Pinpoint the cell where the given text exists, returning its [X, Y] midpoint coordinate. 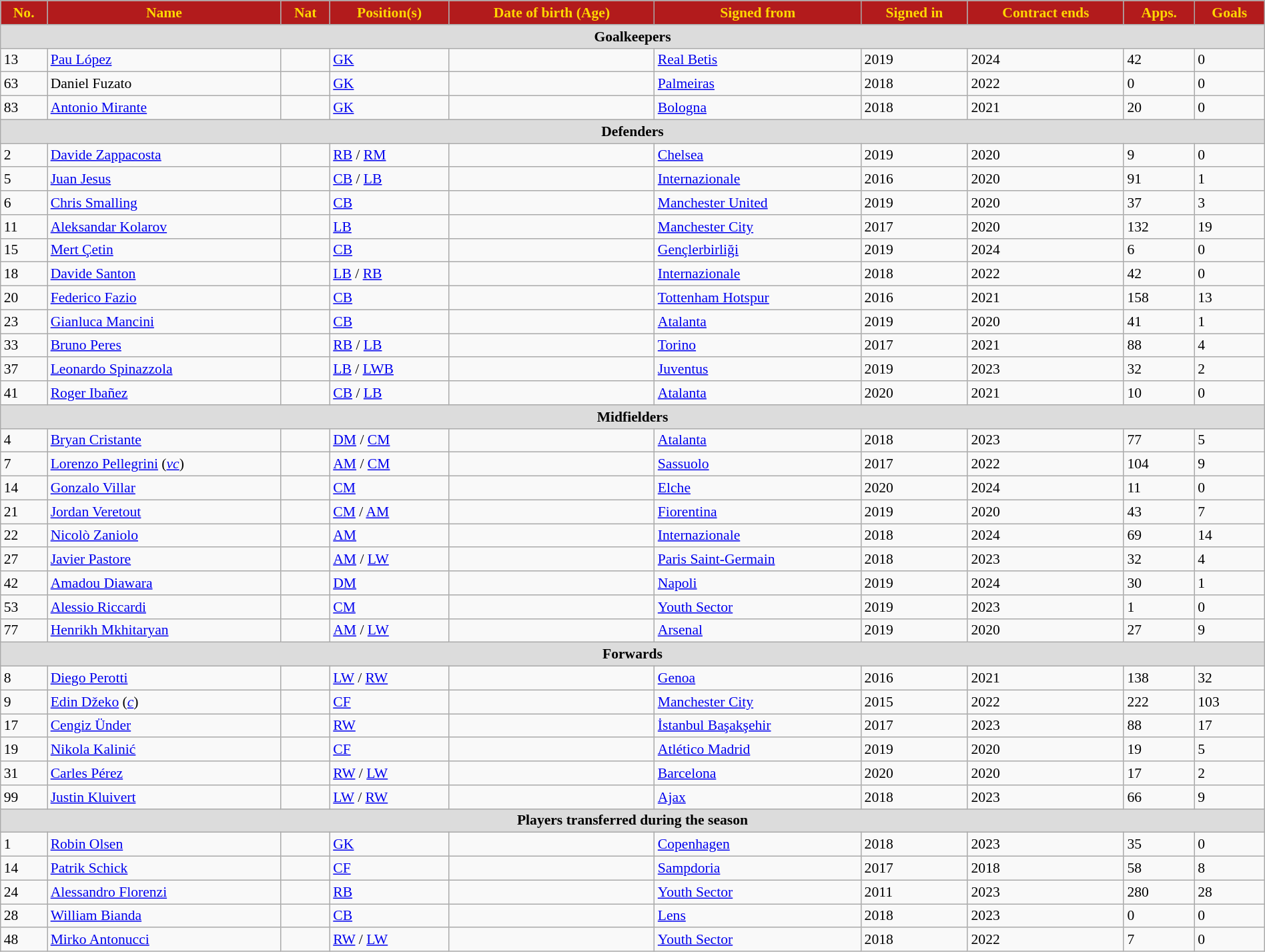
Javier Pastore [164, 560]
Name [164, 13]
Contract ends [1045, 13]
Alessandro Florenzi [164, 892]
Gençlerbirliği [758, 250]
22 [24, 536]
Sassuolo [758, 464]
Gianluca Mancini [164, 322]
Patrik Schick [164, 869]
Signed in [915, 13]
91 [1159, 179]
Edin Džeko (c) [164, 702]
222 [1159, 702]
Midfielders [632, 417]
280 [1159, 892]
Sampdoria [758, 869]
Chris Smalling [164, 203]
Lorenzo Pellegrini (vc) [164, 464]
158 [1159, 298]
10 [1159, 393]
Gonzalo Villar [164, 488]
2011 [915, 892]
58 [1159, 869]
Alessio Riccardi [164, 607]
132 [1159, 227]
63 [24, 84]
Federico Fazio [164, 298]
30 [1159, 583]
CM / AM [390, 512]
Juan Jesus [164, 179]
53 [24, 607]
Leonardo Spinazzola [164, 370]
15 [24, 250]
21 [24, 512]
Lens [758, 916]
LB / LWB [390, 370]
DM [390, 583]
Antonio Mirante [164, 108]
Forwards [632, 654]
99 [24, 797]
Chelsea [758, 155]
AM / CM [390, 464]
35 [1159, 845]
RB / RM [390, 155]
Pau López [164, 60]
Nat [306, 13]
Manchester United [758, 203]
Carles Pérez [164, 773]
Atlético Madrid [758, 750]
Defenders [632, 131]
RB [390, 892]
Juventus [758, 370]
31 [24, 773]
Players transferred during the season [632, 821]
Signed from [758, 13]
Goals [1229, 13]
Goalkeepers [632, 37]
Davide Santon [164, 274]
Robin Olsen [164, 845]
Paris Saint-Germain [758, 560]
69 [1159, 536]
66 [1159, 797]
Nicolò Zaniolo [164, 536]
William Bianda [164, 916]
Date of birth (Age) [552, 13]
Arsenal [758, 630]
İstanbul Başakşehir [758, 726]
Daniel Fuzato [164, 84]
Davide Zappacosta [164, 155]
18 [24, 274]
Amadou Diawara [164, 583]
LB / RB [390, 274]
Nikola Kalinić [164, 750]
Torino [758, 346]
No. [24, 13]
Apps. [1159, 13]
Henrikh Mkhitaryan [164, 630]
Bruno Peres [164, 346]
3 [1229, 203]
Mirko Antonucci [164, 940]
Copenhagen [758, 845]
23 [24, 322]
Roger Ibañez [164, 393]
83 [24, 108]
Cengiz Ünder [164, 726]
138 [1159, 678]
Real Betis [758, 60]
Position(s) [390, 13]
43 [1159, 512]
Napoli [758, 583]
Mert Çetin [164, 250]
24 [24, 892]
Fiorentina [758, 512]
DM / CM [390, 440]
103 [1229, 702]
LB [390, 227]
2015 [915, 702]
Palmeiras [758, 84]
Tottenham Hotspur [758, 298]
AM [390, 536]
Elche [758, 488]
Barcelona [758, 773]
Genoa [758, 678]
RB / LB [390, 346]
Jordan Veretout [164, 512]
33 [24, 346]
RW [390, 726]
Justin Kluivert [164, 797]
Diego Perotti [164, 678]
104 [1159, 464]
Bologna [758, 108]
Bryan Cristante [164, 440]
Aleksandar Kolarov [164, 227]
Ajax [758, 797]
48 [24, 940]
